Scan for the cell matching the given text and deliver its (x, y) coordinate at center. 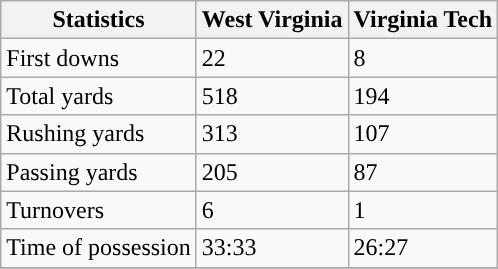
22 (272, 58)
Time of possession (99, 248)
8 (423, 58)
First downs (99, 58)
87 (423, 172)
26:27 (423, 248)
205 (272, 172)
1 (423, 210)
518 (272, 96)
Passing yards (99, 172)
313 (272, 134)
33:33 (272, 248)
West Virginia (272, 20)
Statistics (99, 20)
6 (272, 210)
Virginia Tech (423, 20)
Total yards (99, 96)
107 (423, 134)
Turnovers (99, 210)
Rushing yards (99, 134)
194 (423, 96)
